Return the [X, Y] coordinate for the center point of the cell that contains the specified text.  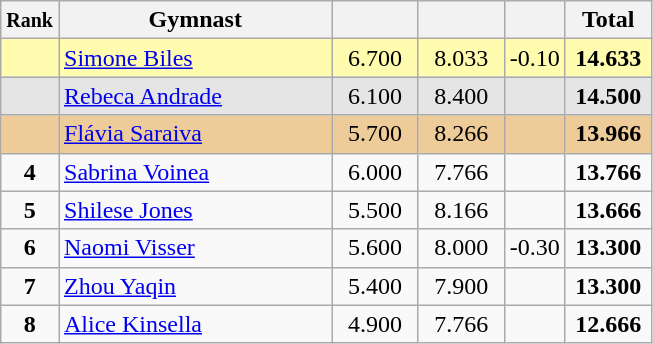
Simone Biles [195, 58]
14.633 [608, 58]
5 [30, 210]
12.666 [608, 324]
5.600 [375, 248]
-0.10 [534, 58]
4.900 [375, 324]
7.900 [461, 286]
Total [608, 20]
8.033 [461, 58]
4 [30, 172]
Rank [30, 20]
6.000 [375, 172]
13.966 [608, 134]
8 [30, 324]
6 [30, 248]
Zhou Yaqin [195, 286]
Shilese Jones [195, 210]
8.166 [461, 210]
6.700 [375, 58]
5.400 [375, 286]
5.700 [375, 134]
Gymnast [195, 20]
8.000 [461, 248]
8.400 [461, 96]
Naomi Visser [195, 248]
14.500 [608, 96]
5.500 [375, 210]
13.666 [608, 210]
7 [30, 286]
8.266 [461, 134]
6.100 [375, 96]
Sabrina Voinea [195, 172]
Alice Kinsella [195, 324]
Flávia Saraiva [195, 134]
-0.30 [534, 248]
Rebeca Andrade [195, 96]
13.766 [608, 172]
